Locate the cell with the specified text and output its [X, Y] center coordinate. 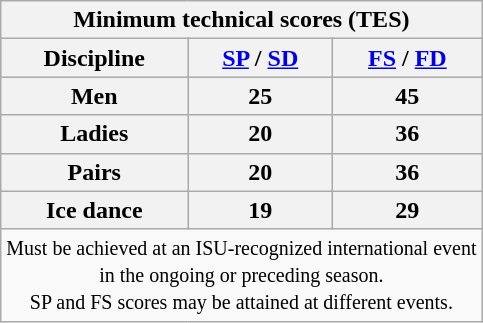
Men [94, 96]
FS / FD [408, 58]
Discipline [94, 58]
SP / SD [260, 58]
Ice dance [94, 210]
Minimum technical scores (TES) [242, 20]
45 [408, 96]
25 [260, 96]
Must be achieved at an ISU-recognized international event in the ongoing or preceding season. SP and FS scores may be attained at different events. [242, 275]
19 [260, 210]
29 [408, 210]
Ladies [94, 134]
Pairs [94, 172]
